Locate the cell with the specified text and output its (X, Y) center coordinate. 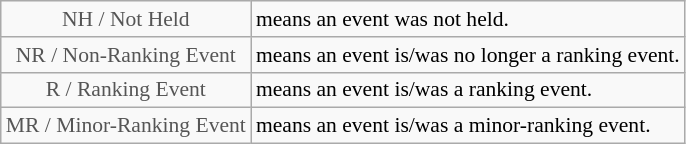
MR / Minor-Ranking Event (126, 126)
means an event is/was a minor-ranking event. (468, 126)
means an event is/was no longer a ranking event. (468, 55)
means an event is/was a ranking event. (468, 90)
NR / Non-Ranking Event (126, 55)
NH / Not Held (126, 19)
means an event was not held. (468, 19)
R / Ranking Event (126, 90)
